Capture the cell that displays the provided text and extract its [x, y] central coordinate. 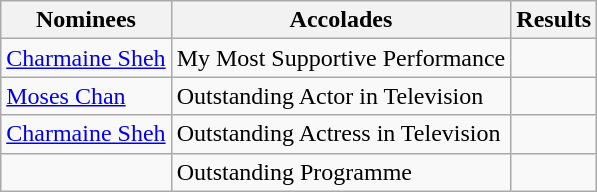
Outstanding Actor in Television [341, 96]
Outstanding Programme [341, 172]
Moses Chan [86, 96]
Nominees [86, 20]
Accolades [341, 20]
Outstanding Actress in Television [341, 134]
My Most Supportive Performance [341, 58]
Results [554, 20]
